Search for the cell housing the specified text and yield its [X, Y] center coordinate. 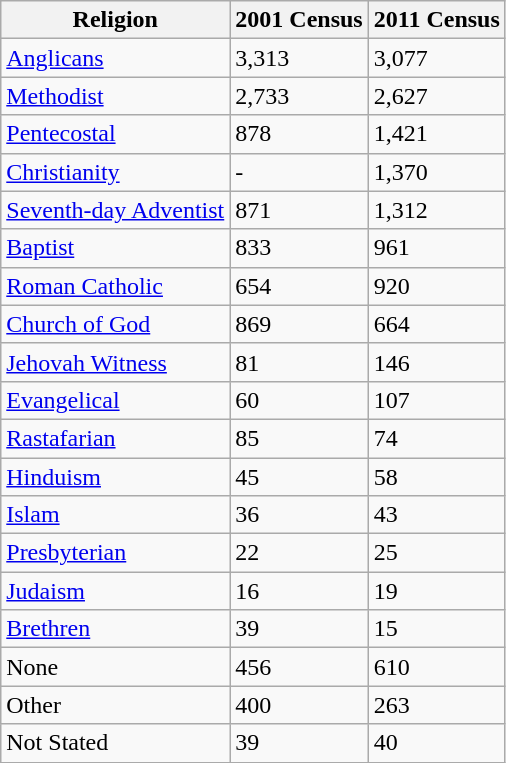
Pentecostal [116, 134]
Methodist [116, 96]
878 [299, 134]
40 [436, 743]
Hinduism [116, 477]
833 [299, 248]
Not Stated [116, 743]
107 [436, 400]
Other [116, 705]
25 [436, 553]
16 [299, 591]
Religion [116, 20]
456 [299, 667]
920 [436, 286]
2011 Census [436, 20]
2,733 [299, 96]
654 [299, 286]
85 [299, 438]
None [116, 667]
146 [436, 362]
Anglicans [116, 58]
Presbyterian [116, 553]
869 [299, 324]
263 [436, 705]
Jehovah Witness [116, 362]
1,312 [436, 210]
22 [299, 553]
Evangelical [116, 400]
81 [299, 362]
Baptist [116, 248]
Seventh-day Adventist [116, 210]
60 [299, 400]
961 [436, 248]
1,421 [436, 134]
74 [436, 438]
3,313 [299, 58]
2001 Census [299, 20]
Judaism [116, 591]
400 [299, 705]
664 [436, 324]
3,077 [436, 58]
Rastafarian [116, 438]
36 [299, 515]
43 [436, 515]
58 [436, 477]
Church of God [116, 324]
Roman Catholic [116, 286]
Christianity [116, 172]
15 [436, 629]
Islam [116, 515]
610 [436, 667]
19 [436, 591]
1,370 [436, 172]
2,627 [436, 96]
871 [299, 210]
45 [299, 477]
- [299, 172]
Brethren [116, 629]
